Pinpoint the cell where the given text exists, returning its (x, y) midpoint coordinate. 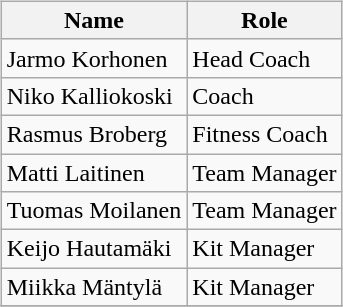
Fitness Coach (264, 134)
Role (264, 20)
Miikka Mäntylä (94, 287)
Niko Kalliokoski (94, 96)
Tuomas Moilanen (94, 211)
Head Coach (264, 58)
Coach (264, 96)
Rasmus Broberg (94, 134)
Jarmo Korhonen (94, 58)
Name (94, 20)
Matti Laitinen (94, 173)
Keijo Hautamäki (94, 249)
